Pinpoint the cell where the given text exists, returning its [X, Y] midpoint coordinate. 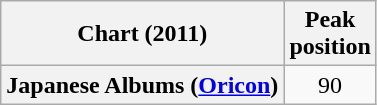
Japanese Albums (Oricon) [142, 85]
Chart (2011) [142, 34]
Peakposition [330, 34]
90 [330, 85]
